Capture the cell that displays the provided text and extract its [X, Y] central coordinate. 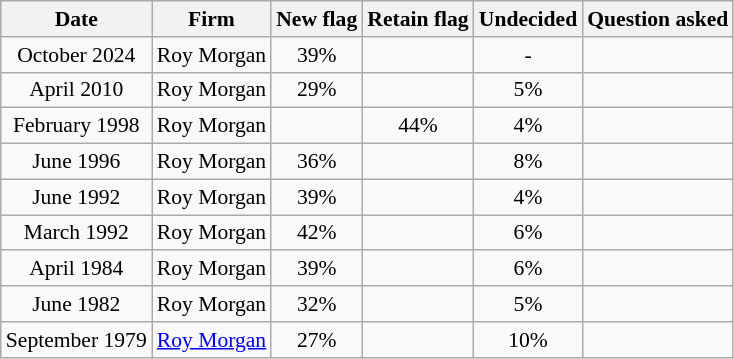
June 1992 [76, 197]
29% [316, 90]
42% [316, 233]
36% [316, 162]
- [528, 55]
April 1984 [76, 269]
10% [528, 340]
March 1992 [76, 233]
February 1998 [76, 126]
Question asked [658, 19]
27% [316, 340]
April 2010 [76, 90]
32% [316, 304]
June 1982 [76, 304]
Undecided [528, 19]
Firm [212, 19]
September 1979 [76, 340]
8% [528, 162]
Retain flag [418, 19]
Date [76, 19]
June 1996 [76, 162]
October 2024 [76, 55]
New flag [316, 19]
44% [418, 126]
